Locate the cell with the specified text and output its [x, y] center coordinate. 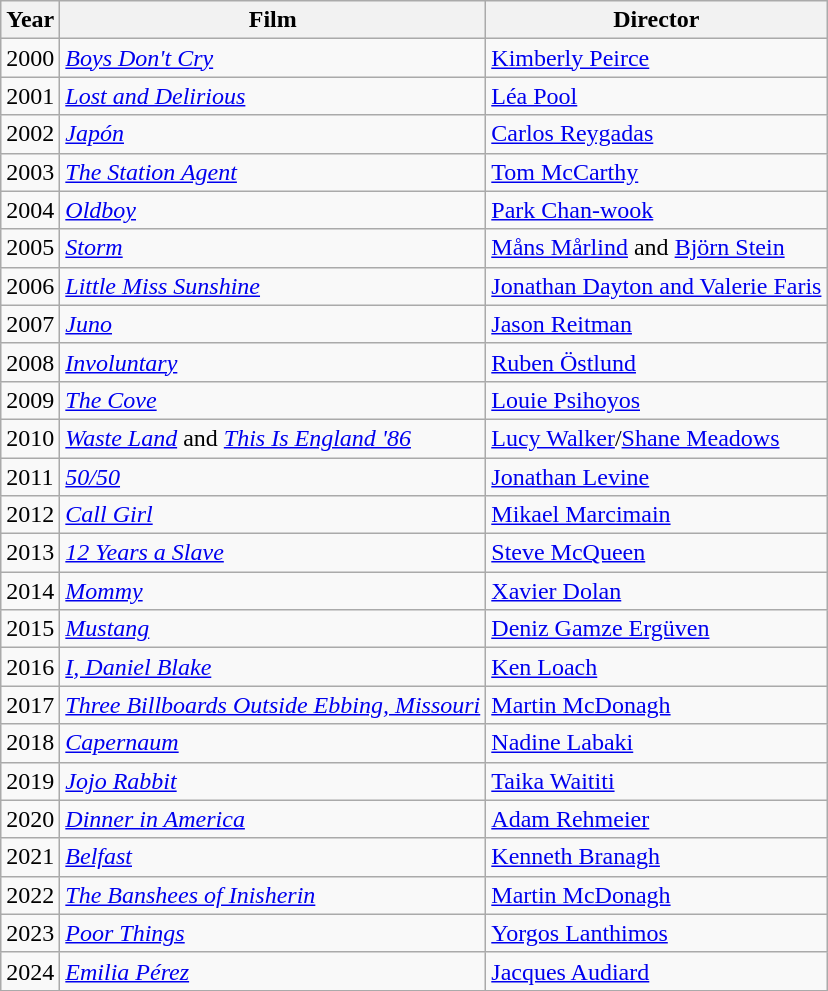
Kimberly Peirce [656, 58]
Mustang [273, 629]
Taika Waititi [656, 781]
Jacques Audiard [656, 971]
Year [30, 20]
Capernaum [273, 743]
2022 [30, 895]
Three Billboards Outside Ebbing, Missouri [273, 705]
Adam Rehmeier [656, 819]
2015 [30, 629]
Nadine Labaki [656, 743]
The Banshees of Inisherin [273, 895]
2020 [30, 819]
Tom McCarthy [656, 172]
Xavier Dolan [656, 591]
Jonathan Levine [656, 477]
2023 [30, 933]
Mommy [273, 591]
2006 [30, 286]
2005 [30, 248]
Little Miss Sunshine [273, 286]
Yorgos Lanthimos [656, 933]
2008 [30, 362]
Film [273, 20]
2018 [30, 743]
I, Daniel Blake [273, 667]
Mikael Marcimain [656, 515]
2013 [30, 553]
Steve McQueen [656, 553]
2021 [30, 857]
Waste Land and This Is England '86 [273, 438]
Dinner in America [273, 819]
2002 [30, 134]
Storm [273, 248]
Jojo Rabbit [273, 781]
Ken Loach [656, 667]
50/50 [273, 477]
Emilia Pérez [273, 971]
Lost and Delirious [273, 96]
Call Girl [273, 515]
Juno [273, 324]
Involuntary [273, 362]
Lucy Walker/Shane Meadows [656, 438]
Jason Reitman [656, 324]
Ruben Östlund [656, 362]
12 Years a Slave [273, 553]
Léa Pool [656, 96]
Boys Don't Cry [273, 58]
2016 [30, 667]
2017 [30, 705]
Director [656, 20]
2000 [30, 58]
Deniz Gamze Ergüven [656, 629]
The Cove [273, 400]
Louie Psihoyos [656, 400]
2010 [30, 438]
Belfast [273, 857]
Kenneth Branagh [656, 857]
Park Chan-wook [656, 210]
Poor Things [273, 933]
Carlos Reygadas [656, 134]
2009 [30, 400]
Japón [273, 134]
2001 [30, 96]
Jonathan Dayton and Valerie Faris [656, 286]
The Station Agent [273, 172]
2003 [30, 172]
2012 [30, 515]
2004 [30, 210]
2014 [30, 591]
Måns Mårlind and Björn Stein [656, 248]
2011 [30, 477]
Oldboy [273, 210]
2019 [30, 781]
2024 [30, 971]
2007 [30, 324]
